Return the (X, Y) coordinate for the center point of the cell that contains the specified text.  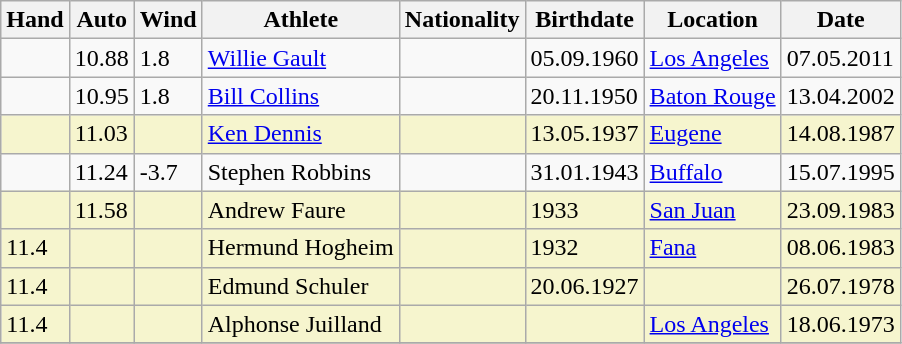
13.04.2002 (840, 96)
10.95 (102, 96)
Buffalo (712, 172)
Willie Gault (300, 58)
Hand (35, 20)
Athlete (300, 20)
Alphonse Juilland (300, 324)
Eugene (712, 134)
14.08.1987 (840, 134)
Auto (102, 20)
20.06.1927 (584, 286)
Wind (168, 20)
Fana (712, 248)
15.07.1995 (840, 172)
-3.7 (168, 172)
18.06.1973 (840, 324)
05.09.1960 (584, 58)
31.01.1943 (584, 172)
20.11.1950 (584, 96)
Bill Collins (300, 96)
Location (712, 20)
Hermund Hogheim (300, 248)
11.24 (102, 172)
Stephen Robbins (300, 172)
Birthdate (584, 20)
Andrew Faure (300, 210)
26.07.1978 (840, 286)
Nationality (462, 20)
08.06.1983 (840, 248)
Edmund Schuler (300, 286)
11.03 (102, 134)
11.58 (102, 210)
Baton Rouge (712, 96)
San Juan (712, 210)
Date (840, 20)
23.09.1983 (840, 210)
1933 (584, 210)
13.05.1937 (584, 134)
Ken Dennis (300, 134)
1932 (584, 248)
10.88 (102, 58)
07.05.2011 (840, 58)
